Determine the (x, y) coordinate at the center of the cell enclosing the given text.  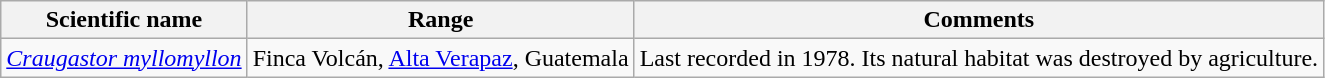
Last recorded in 1978. Its natural habitat was destroyed by agriculture. (979, 58)
Finca Volcán, Alta Verapaz, Guatemala (440, 58)
Craugastor myllomyllon (124, 58)
Scientific name (124, 20)
Range (440, 20)
Comments (979, 20)
